Capture the cell that displays the provided text and extract its (X, Y) central coordinate. 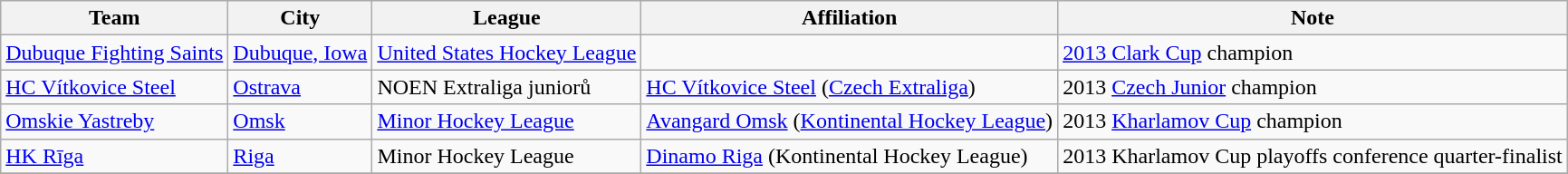
Team (114, 18)
2013 Clark Cup champion (1313, 53)
NOEN Extraliga juniorů (507, 87)
HK Rīga (114, 156)
Dubuque Fighting Saints (114, 53)
Omskie Yastreby (114, 121)
Ostrava (301, 87)
Avangard Omsk (Kontinental Hockey League) (850, 121)
2013 Kharlamov Cup champion (1313, 121)
2013 Kharlamov Cup playoffs conference quarter-finalist (1313, 156)
Affiliation (850, 18)
League (507, 18)
Omsk (301, 121)
HC Vítkovice Steel (114, 87)
Note (1313, 18)
2013 Czech Junior champion (1313, 87)
HC Vítkovice Steel (Czech Extraliga) (850, 87)
Riga (301, 156)
Dinamo Riga (Kontinental Hockey League) (850, 156)
United States Hockey League (507, 53)
Dubuque, Iowa (301, 53)
City (301, 18)
